Return the [x, y] coordinate for the center point of the cell that contains the specified text.  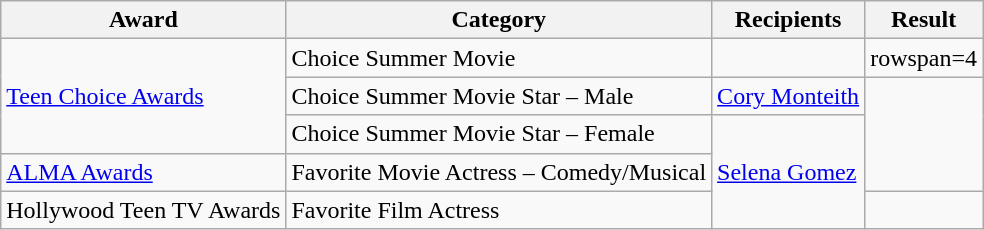
Favorite Film Actress [499, 210]
rowspan=4 [924, 58]
Favorite Movie Actress – Comedy/Musical [499, 172]
Choice Summer Movie Star – Male [499, 96]
Recipients [788, 20]
Hollywood Teen TV Awards [144, 210]
Choice Summer Movie Star – Female [499, 134]
Category [499, 20]
ALMA Awards [144, 172]
Cory Monteith [788, 96]
Selena Gomez [788, 172]
Award [144, 20]
Teen Choice Awards [144, 96]
Result [924, 20]
Choice Summer Movie [499, 58]
